Locate the cell with the specified text and output its (X, Y) center coordinate. 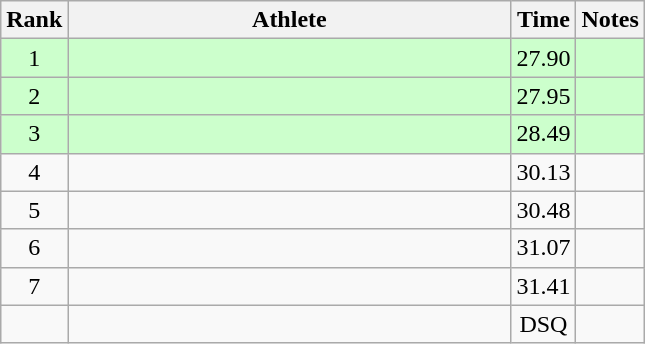
Rank (34, 20)
3 (34, 134)
28.49 (544, 134)
27.95 (544, 96)
31.07 (544, 248)
Time (544, 20)
27.90 (544, 58)
5 (34, 210)
30.13 (544, 172)
Athlete (290, 20)
DSQ (544, 324)
30.48 (544, 210)
31.41 (544, 286)
6 (34, 248)
7 (34, 286)
2 (34, 96)
Notes (610, 20)
4 (34, 172)
1 (34, 58)
